Provide the (X, Y) coordinate of the cell's center where the given text is located.  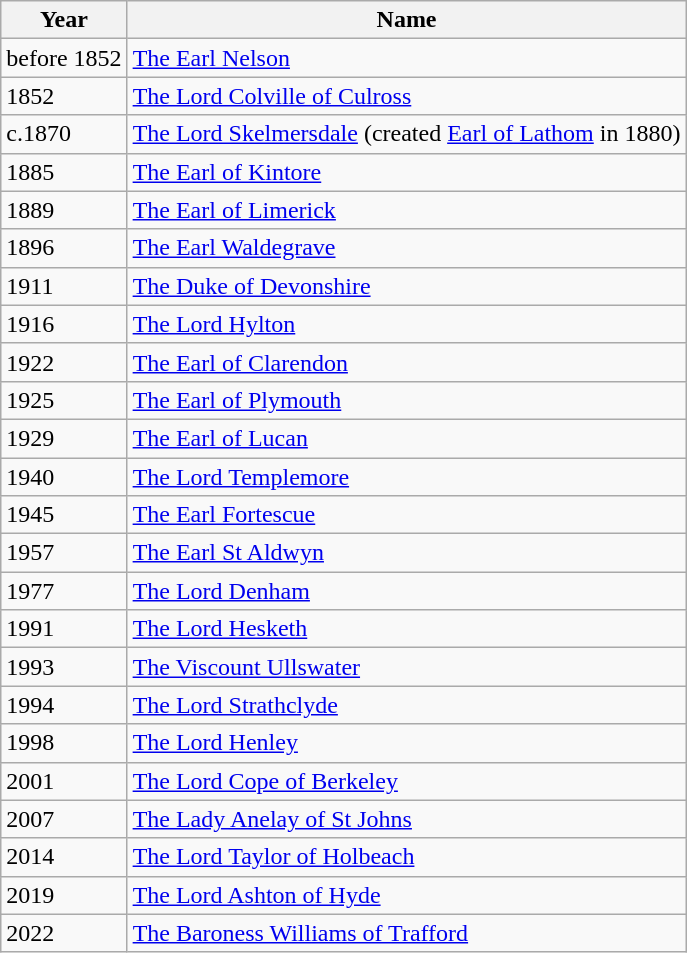
The Earl of Kintore (406, 172)
The Lord Colville of Culross (406, 96)
The Lord Skelmersdale (created Earl of Lathom in 1880) (406, 134)
1957 (64, 553)
1940 (64, 477)
The Earl Waldegrave (406, 248)
2001 (64, 781)
The Earl of Limerick (406, 210)
The Earl of Plymouth (406, 400)
The Earl of Clarendon (406, 362)
The Lord Hesketh (406, 629)
The Lord Taylor of Holbeach (406, 857)
1916 (64, 324)
The Lord Hylton (406, 324)
Name (406, 20)
The Earl of Lucan (406, 438)
1922 (64, 362)
1993 (64, 667)
The Viscount Ullswater (406, 667)
2014 (64, 857)
before 1852 (64, 58)
c.1870 (64, 134)
1885 (64, 172)
1929 (64, 438)
The Earl St Aldwyn (406, 553)
2007 (64, 819)
1911 (64, 286)
The Earl Nelson (406, 58)
1925 (64, 400)
1991 (64, 629)
1852 (64, 96)
Year (64, 20)
2019 (64, 895)
The Lord Henley (406, 743)
1896 (64, 248)
The Earl Fortescue (406, 515)
1998 (64, 743)
The Lord Strathclyde (406, 705)
1994 (64, 705)
The Lady Anelay of St Johns (406, 819)
The Duke of Devonshire (406, 286)
The Lord Cope of Berkeley (406, 781)
The Lord Denham (406, 591)
1945 (64, 515)
The Lord Ashton of Hyde (406, 895)
The Baroness Williams of Trafford (406, 933)
1889 (64, 210)
1977 (64, 591)
The Lord Templemore (406, 477)
2022 (64, 933)
